Locate the cell with the specified text and output its [X, Y] center coordinate. 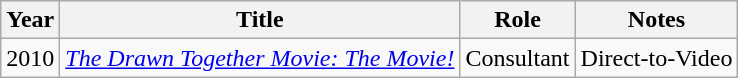
2010 [30, 58]
The Drawn Together Movie: The Movie! [260, 58]
Direct-to-Video [656, 58]
Notes [656, 20]
Title [260, 20]
Year [30, 20]
Consultant [518, 58]
Role [518, 20]
